Detect which cell encompasses the target text, then output its [x, y] center coordinate. 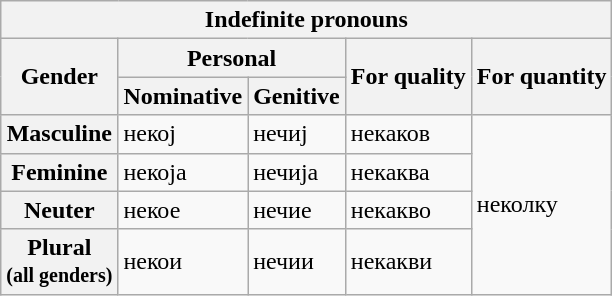
Plural(all genders) [60, 262]
Indefinite pronouns [306, 20]
Neuter [60, 210]
For quantity [542, 77]
Masculine [60, 134]
неколку [542, 204]
нечија [297, 172]
For quality [408, 77]
некакво [408, 210]
нечии [297, 262]
некакви [408, 262]
некој [183, 134]
некое [183, 210]
нечиј [297, 134]
некоја [183, 172]
Genitive [297, 96]
Gender [60, 77]
нечие [297, 210]
Nominative [183, 96]
Personal [232, 58]
Feminine [60, 172]
некаква [408, 172]
некои [183, 262]
некаков [408, 134]
